From the cell containing the given text, extract its center point as (x, y) coordinate. 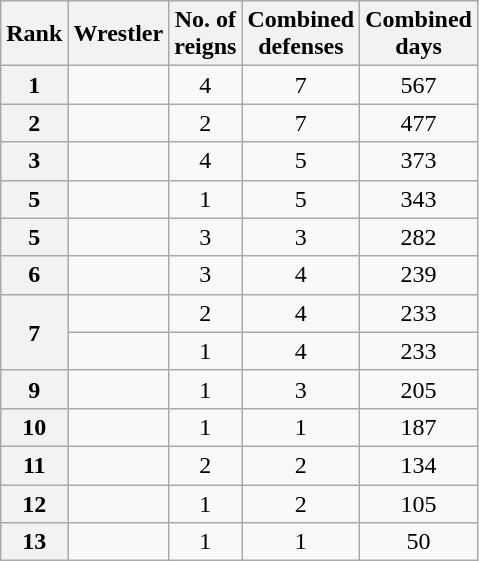
Combineddefenses (301, 34)
Wrestler (118, 34)
12 (34, 503)
567 (419, 85)
282 (419, 237)
13 (34, 542)
Rank (34, 34)
205 (419, 389)
Combineddays (419, 34)
11 (34, 465)
134 (419, 465)
6 (34, 275)
10 (34, 427)
50 (419, 542)
477 (419, 123)
9 (34, 389)
No. ofreigns (206, 34)
105 (419, 503)
239 (419, 275)
187 (419, 427)
373 (419, 161)
343 (419, 199)
